Extract the [X, Y] coordinate from the center of the cell holding the provided text.  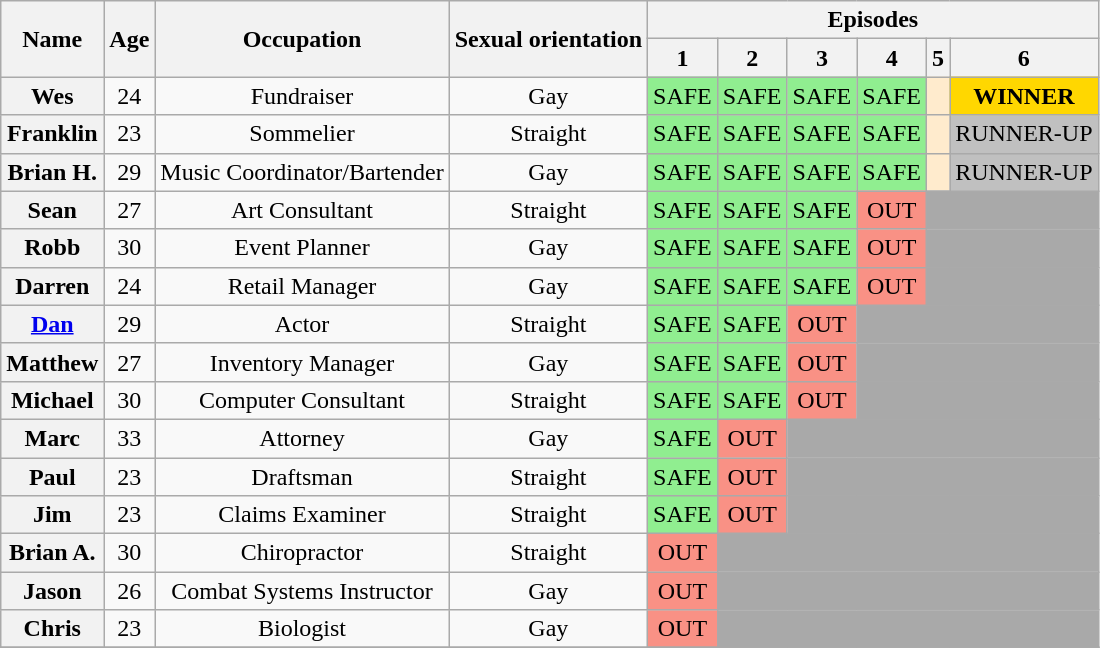
Event Planner [302, 248]
Jason [52, 591]
Inventory Manager [302, 362]
Art Consultant [302, 210]
Michael [52, 400]
2 [752, 58]
26 [130, 591]
Brian A. [52, 553]
4 [892, 58]
5 [938, 58]
Matthew [52, 362]
Sexual orientation [548, 39]
33 [130, 438]
Name [52, 39]
Actor [302, 324]
Robb [52, 248]
Retail Manager [302, 286]
Fundraiser [302, 96]
6 [1024, 58]
Wes [52, 96]
3 [822, 58]
WINNER [1024, 96]
Jim [52, 515]
Computer Consultant [302, 400]
Age [130, 39]
Biologist [302, 629]
Chris [52, 629]
Episodes [873, 20]
Franklin [52, 134]
Dan [52, 324]
Darren [52, 286]
1 [683, 58]
Chiropractor [302, 553]
Draftsman [302, 477]
Sommelier [302, 134]
Occupation [302, 39]
Brian H. [52, 172]
Music Coordinator/Bartender [302, 172]
Paul [52, 477]
Claims Examiner [302, 515]
Attorney [302, 438]
Marc [52, 438]
Sean [52, 210]
Combat Systems Instructor [302, 591]
